Output the [X, Y] coordinate of the center of the cell containing the given text.  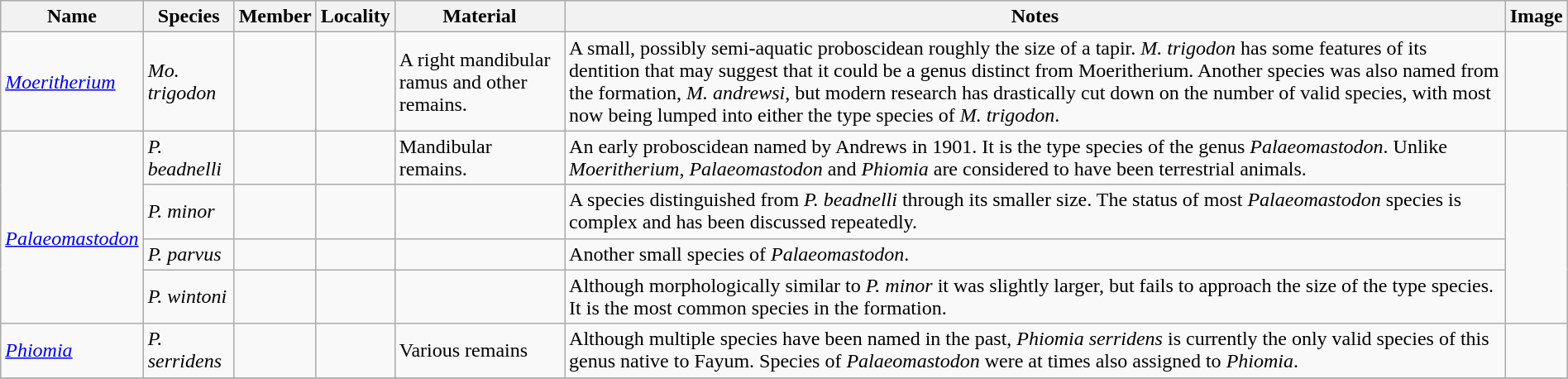
Material [480, 17]
Notes [1035, 17]
Mo. trigodon [189, 81]
P. wintoni [189, 296]
Phiomia [72, 351]
Member [275, 17]
Locality [356, 17]
Various remains [480, 351]
Mandibular remains. [480, 157]
Species [189, 17]
Moeritherium [72, 81]
Name [72, 17]
P. minor [189, 212]
Another small species of Palaeomastodon. [1035, 254]
A right mandibular ramus and other remains. [480, 81]
Image [1537, 17]
P. beadnelli [189, 157]
P. parvus [189, 254]
P. serridens [189, 351]
Palaeomastodon [72, 227]
